Find where the given text appears and provide that cell's center as (X, Y) coordinate. 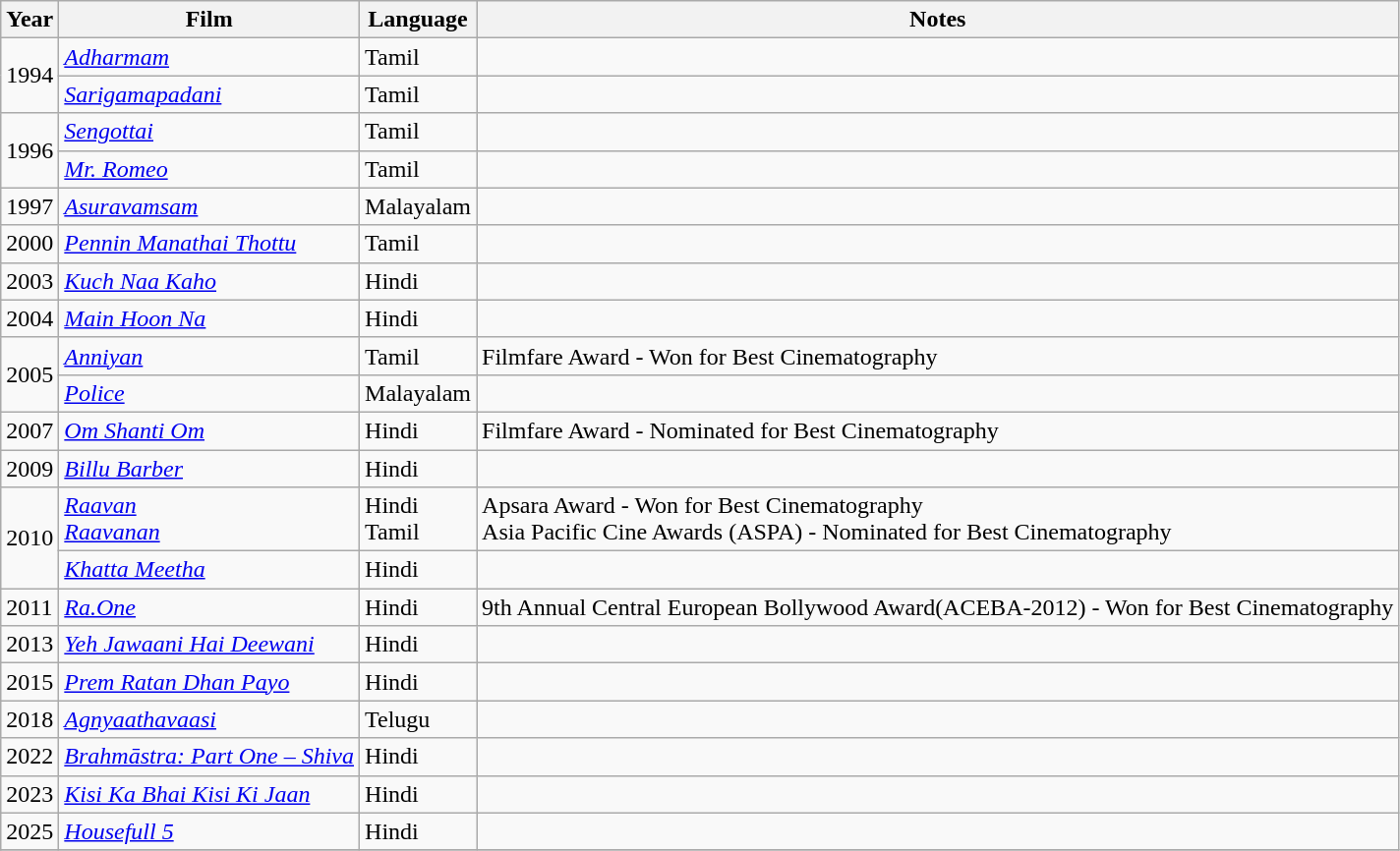
Pennin Manathai Thottu (209, 244)
Yeh Jawaani Hai Deewani (209, 645)
RaavanRaavanan (209, 519)
1996 (29, 150)
Housefull 5 (209, 831)
HindiTamil (419, 519)
Main Hoon Na (209, 318)
2009 (29, 469)
Notes (938, 20)
Adharmam (209, 57)
2003 (29, 281)
2015 (29, 682)
Filmfare Award - Nominated for Best Cinematography (938, 430)
2013 (29, 645)
Telugu (419, 719)
9th Annual Central European Bollywood Award(ACEBA-2012) - Won for Best Cinematography (938, 607)
Film (209, 20)
Asuravamsam (209, 206)
Filmfare Award - Won for Best Cinematography (938, 356)
2023 (29, 794)
Language (419, 20)
Agnyaathavaasi (209, 719)
Apsara Award - Won for Best CinematographyAsia Pacific Cine Awards (ASPA) - Nominated for Best Cinematography (938, 519)
Kuch Naa Kaho (209, 281)
Year (29, 20)
2022 (29, 757)
2004 (29, 318)
2000 (29, 244)
2025 (29, 831)
2011 (29, 607)
Prem Ratan Dhan Payo (209, 682)
Kisi Ka Bhai Kisi Ki Jaan (209, 794)
2018 (29, 719)
2010 (29, 539)
1997 (29, 206)
2007 (29, 430)
Sengottai (209, 132)
Brahmāstra: Part One – Shiva (209, 757)
Police (209, 393)
Billu Barber (209, 469)
Mr. Romeo (209, 169)
Khatta Meetha (209, 570)
Om Shanti Om (209, 430)
Sarigamapadani (209, 94)
1994 (29, 76)
Anniyan (209, 356)
Ra.One (209, 607)
2005 (29, 374)
